Return [X, Y] of the center of cell containing provided text 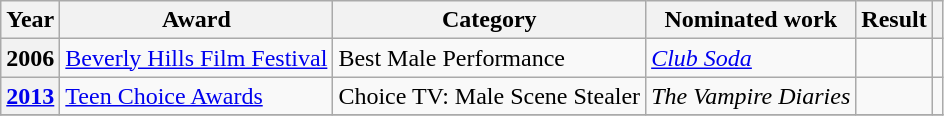
Beverly Hills Film Festival [196, 58]
Teen Choice Awards [196, 96]
Year [30, 20]
Choice TV: Male Scene Stealer [490, 96]
Club Soda [751, 58]
Award [196, 20]
Best Male Performance [490, 58]
Result [894, 20]
Category [490, 20]
2006 [30, 58]
The Vampire Diaries [751, 96]
Nominated work [751, 20]
2013 [30, 96]
